Provide the [X, Y] coordinate of the cell's center where the given text is located.  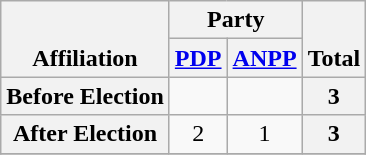
Party [236, 20]
Total [334, 39]
ANPP [264, 58]
Affiliation [86, 39]
Before Election [86, 96]
2 [198, 134]
1 [264, 134]
PDP [198, 58]
After Election [86, 134]
